Pinpoint the cell where the given text exists, returning its (X, Y) midpoint coordinate. 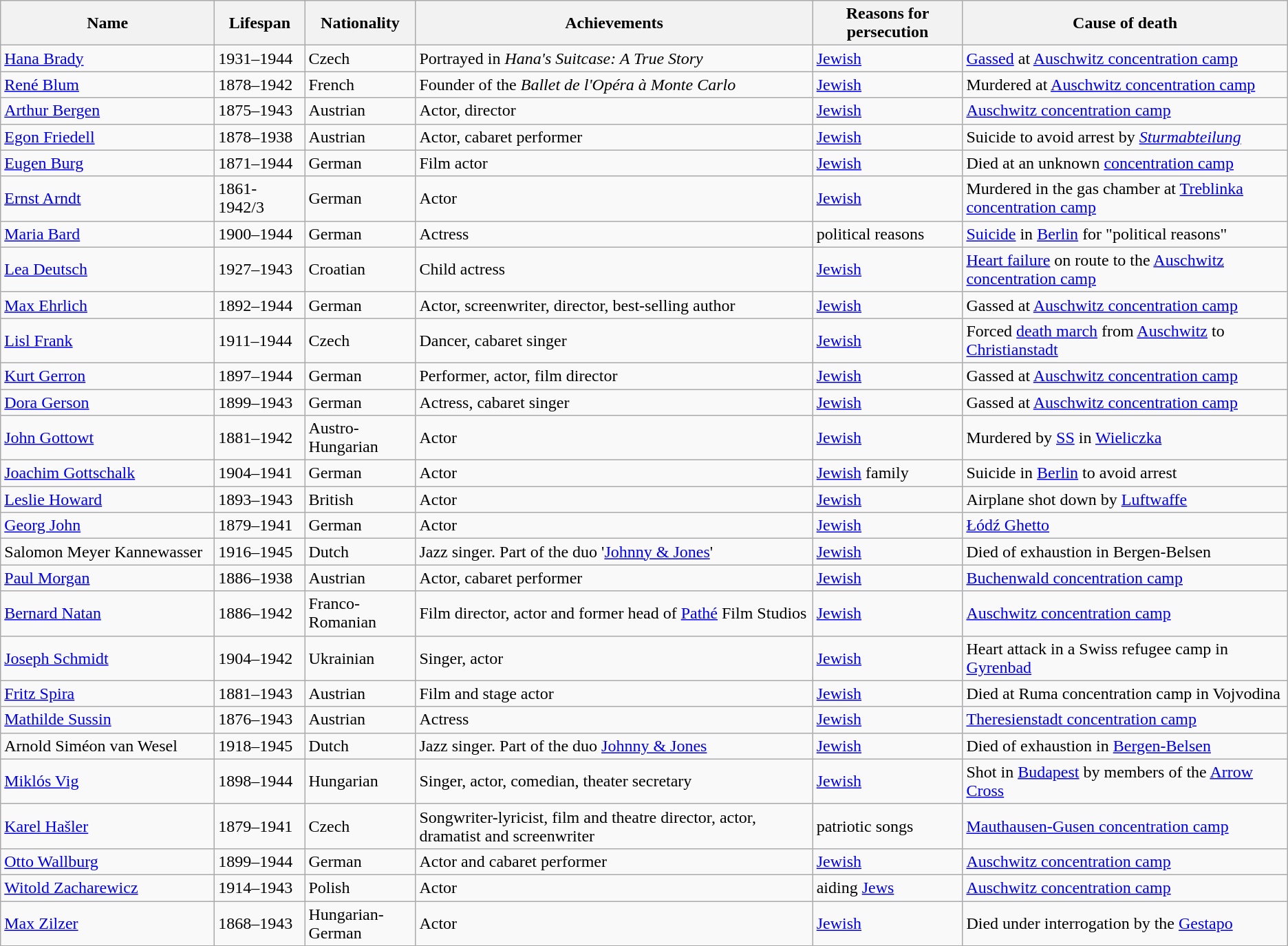
1897–1944 (260, 376)
Otto Wallburg (107, 861)
Heart attack in a Swiss refugee camp in Gyrenbad (1125, 658)
René Blum (107, 85)
1878–1942 (260, 85)
Film and stage actor (614, 694)
1900–1944 (260, 234)
Croatian (361, 270)
French (361, 85)
Nationality (361, 23)
1893–1943 (260, 499)
1876–1943 (260, 720)
Maria Bard (107, 234)
1881–1942 (260, 438)
Łódź Ghetto (1125, 526)
patriotic songs (888, 826)
1868–1943 (260, 923)
Franco-Romanian (361, 614)
Hungarian (361, 782)
1911–1944 (260, 340)
1918–1945 (260, 746)
1927–1943 (260, 270)
Murdered by SS in Wieliczka (1125, 438)
Hana Brady (107, 58)
Suicide in Berlin for "political reasons" (1125, 234)
Miklós Vig (107, 782)
Salomon Meyer Kannewasser (107, 552)
Hungarian-German (361, 923)
Film actor (614, 163)
Performer, actor, film director (614, 376)
1899–1943 (260, 402)
Witold Zacharewicz (107, 888)
Paul Morgan (107, 578)
Songwriter-lyricist, film and theatre director, actor, dramatist and screenwriter (614, 826)
1904–1942 (260, 658)
Lea Deutsch (107, 270)
Kurt Gerron (107, 376)
Suicide in Berlin to avoid arrest (1125, 473)
Egon Friedell (107, 137)
aiding Jews (888, 888)
Died at Ruma concentration camp in Vojvodina (1125, 694)
Ernst Arndt (107, 198)
Murdered at Auschwitz concentration camp (1125, 85)
Jewish family (888, 473)
Dancer, cabaret singer (614, 340)
Austro-Hungarian (361, 438)
Singer, actor, comedian, theater secretary (614, 782)
Singer, actor (614, 658)
Founder of the Ballet de l'Opéra à Monte Carlo (614, 85)
Mathilde Sussin (107, 720)
1881–1943 (260, 694)
political reasons (888, 234)
Jazz singer. Part of the duo 'Johnny & Jones' (614, 552)
Lisl Frank (107, 340)
Actor, screenwriter, director, best-selling author (614, 305)
1886–1942 (260, 614)
Fritz Spira (107, 694)
Died at an unknown concentration camp (1125, 163)
Airplane shot down by Luftwaffe (1125, 499)
Achievements (614, 23)
Shot in Budapest by members of the Arrow Cross (1125, 782)
1904–1941 (260, 473)
British (361, 499)
Bernard Natan (107, 614)
Ukrainian (361, 658)
Arnold Siméon van Wesel (107, 746)
1931–1944 (260, 58)
Lifespan (260, 23)
John Gottowt (107, 438)
Actor and cabaret performer (614, 861)
Forced death march from Auschwitz to Christianstadt (1125, 340)
1892–1944 (260, 305)
Cause of death (1125, 23)
Dora Gerson (107, 402)
1916–1945 (260, 552)
Mauthausen-Gusen concentration camp (1125, 826)
Heart failure on route to the Auschwitz concentration camp (1125, 270)
Child actress (614, 270)
1875–1943 (260, 111)
Portrayed in Hana's Suitcase: A True Story (614, 58)
Karel Hašler (107, 826)
Joachim Gottschalk (107, 473)
Max Ehrlich (107, 305)
1871–1944 (260, 163)
1886–1938 (260, 578)
Jazz singer. Part of the duo Johnny & Jones (614, 746)
Actor, director (614, 111)
Arthur Bergen (107, 111)
Buchenwald concentration camp (1125, 578)
1878–1938 (260, 137)
Died under interrogation by the Gestapo (1125, 923)
1914–1943 (260, 888)
Name (107, 23)
Max Zilzer (107, 923)
Eugen Burg (107, 163)
Actress, cabaret singer (614, 402)
1899–1944 (260, 861)
Murdered in the gas chamber at Treblinka concentration camp (1125, 198)
1861-1942/3 (260, 198)
Suicide to avoid arrest by Sturmabteilung (1125, 137)
1898–1944 (260, 782)
Reasons for persecution (888, 23)
Joseph Schmidt (107, 658)
Film director, actor and former head of Pathé Film Studios (614, 614)
Leslie Howard (107, 499)
Polish (361, 888)
Georg John (107, 526)
Theresienstadt concentration camp (1125, 720)
